Detect which cell encompasses the target text, then output its (X, Y) center coordinate. 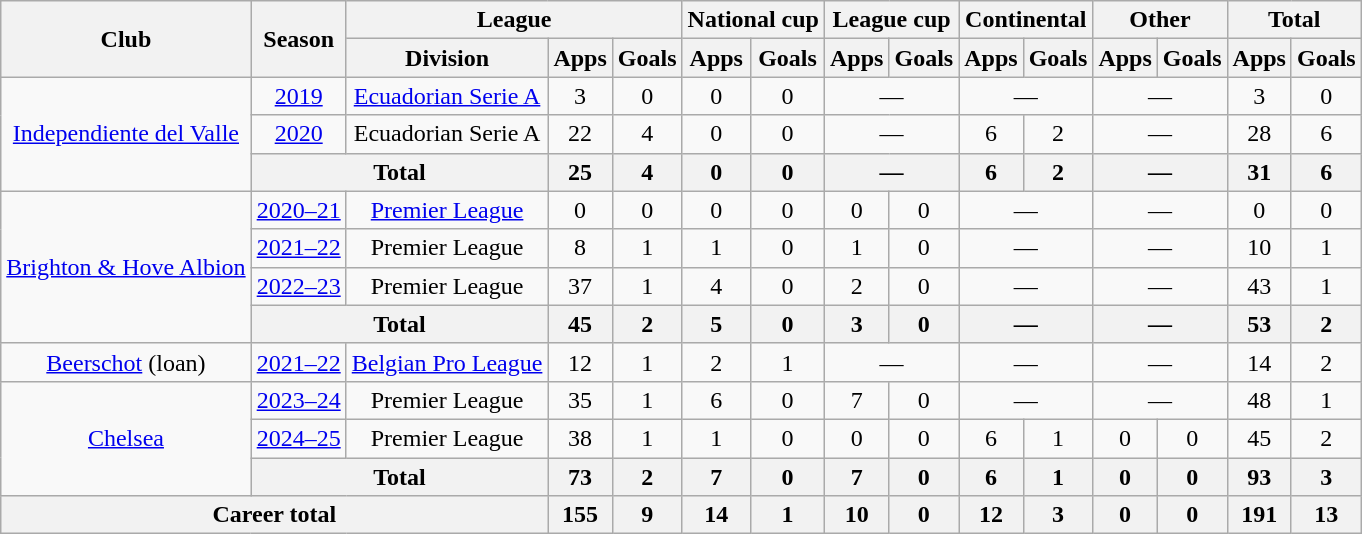
Beerschot (loan) (126, 362)
37 (580, 286)
28 (1259, 134)
Other (1160, 20)
Chelsea (126, 438)
2020–21 (298, 210)
2019 (298, 96)
191 (1259, 515)
National cup (753, 20)
2022–23 (298, 286)
Continental (1026, 20)
League (514, 20)
31 (1259, 172)
53 (1259, 324)
155 (580, 515)
Career total (274, 515)
48 (1259, 400)
5 (716, 324)
22 (580, 134)
Independiente del Valle (126, 134)
8 (580, 248)
13 (1326, 515)
2024–25 (298, 438)
73 (580, 477)
2023–24 (298, 400)
Season (298, 39)
38 (580, 438)
93 (1259, 477)
35 (580, 400)
Club (126, 39)
Brighton & Hove Albion (126, 267)
Belgian Pro League (447, 362)
League cup (892, 20)
9 (647, 515)
25 (580, 172)
43 (1259, 286)
2020 (298, 134)
Division (447, 58)
